Extract the [x, y] coordinate from the center of the cell holding the provided text.  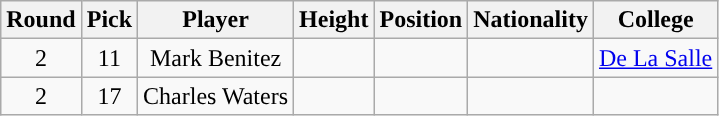
11 [109, 58]
De La Salle [655, 58]
Player [216, 20]
Charles Waters [216, 96]
17 [109, 96]
Pick [109, 20]
Position [421, 20]
College [655, 20]
Height [334, 20]
Round [41, 20]
Nationality [531, 20]
Mark Benitez [216, 58]
